Scan for the cell matching the given text and deliver its (x, y) coordinate at center. 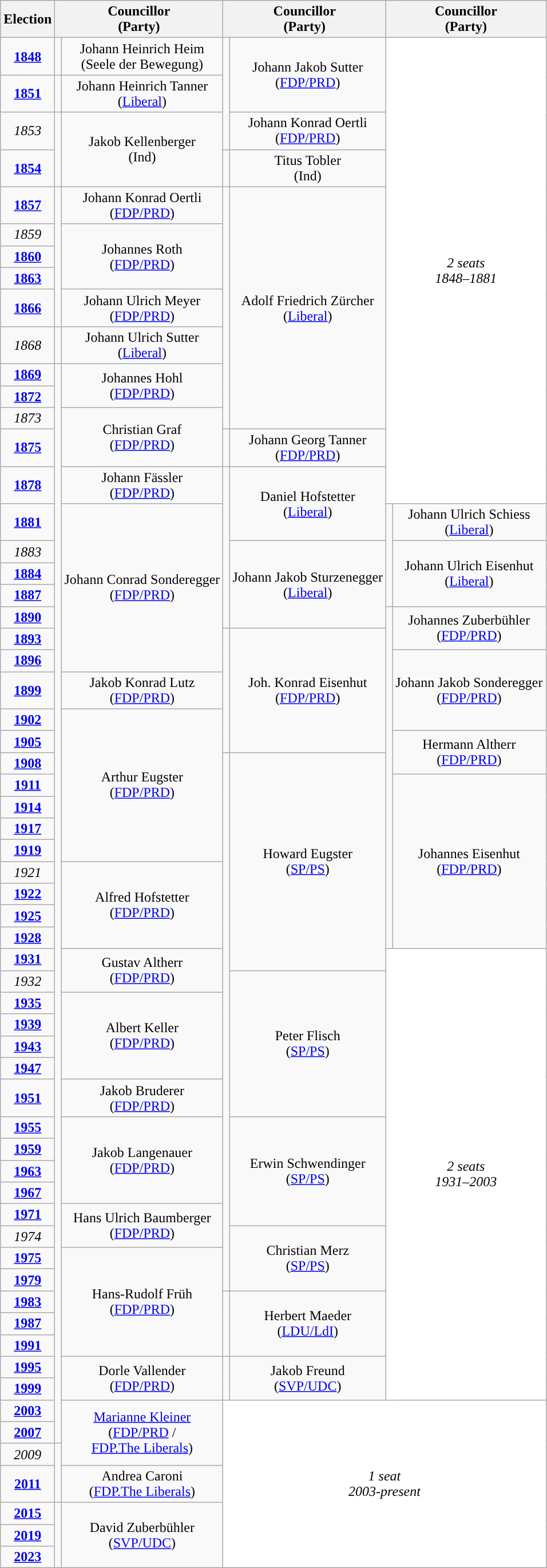
2 seats1848–1881 (466, 271)
Election (27, 19)
Hans Ulrich Baumberger(FDP/PRD) (142, 1226)
1854 (27, 168)
Adolf Friedrich Zürcher(Liberal) (308, 308)
1899 (27, 690)
1925 (27, 916)
Johann Jakob Sutter(FDP/PRD) (308, 75)
Johann Conrad Sonderegger(FDP/PRD) (142, 587)
2011 (27, 1484)
1859 (27, 235)
1939 (27, 1025)
1932 (27, 981)
Johann Heinrich Heim(Seele der Bewegung) (142, 56)
2023 (27, 1557)
1869 (27, 374)
David Zuberbühler(SVP/UDC) (142, 1535)
1979 (27, 1280)
Johann Heinrich Tanner(Liberal) (142, 94)
1857 (27, 205)
Johann Jakob Sturzenegger(Liberal) (308, 584)
1931 (27, 959)
1848 (27, 56)
Johann Ulrich Meyer(FDP/PRD) (142, 308)
1975 (27, 1258)
1890 (27, 617)
1853 (27, 131)
Johann Fässler(FDP/PRD) (142, 485)
Hans-Rudolf Früh(FDP/PRD) (142, 1302)
Johann Ulrich Sutter(Liberal) (142, 345)
1963 (27, 1171)
Johannes Eisenhut(FDP/PRD) (469, 861)
Joh. Konrad Eisenhut(FDP/PRD) (308, 690)
1878 (27, 485)
1860 (27, 256)
Christian Merz(SP/PS) (308, 1258)
1851 (27, 94)
1951 (27, 1098)
Andrea Caroni(FDP.The Liberals) (142, 1484)
Johannes Hohl(FDP/PRD) (142, 385)
1887 (27, 595)
1921 (27, 872)
2019 (27, 1535)
1914 (27, 807)
Johann Jakob Sonderegger(FDP/PRD) (469, 690)
Jakob Bruderer(FDP/PRD) (142, 1098)
1974 (27, 1237)
1967 (27, 1193)
1873 (27, 418)
2 seats1931–2003 (466, 1174)
1947 (27, 1068)
1883 (27, 552)
1935 (27, 1003)
Peter Flisch(SP/PS) (308, 1043)
1917 (27, 829)
Howard Eugster(SP/PS) (308, 861)
2009 (27, 1454)
Johann Georg Tanner(FDP/PRD) (308, 448)
1983 (27, 1302)
1868 (27, 345)
Jakob Langenauer(FDP/PRD) (142, 1160)
Christian Graf(FDP/PRD) (142, 437)
1905 (27, 741)
Titus Tobler(Ind) (308, 168)
Johannes Zuberbühler(FDP/PRD) (469, 628)
Albert Keller(FDP/PRD) (142, 1036)
Jakob Konrad Lutz(FDP/PRD) (142, 690)
1902 (27, 720)
Johann Ulrich Schiess(Liberal) (469, 522)
1943 (27, 1046)
1875 (27, 448)
1 seat2003-present (385, 1484)
Jakob Freund(SVP/UDC) (308, 1378)
2003 (27, 1411)
1884 (27, 574)
Johann Ulrich Eisenhut(Liberal) (469, 574)
1991 (27, 1345)
1911 (27, 785)
1928 (27, 938)
Erwin Schwendinger(SP/PS) (308, 1171)
Herbert Maeder(LDU/LdI) (308, 1324)
1866 (27, 308)
Jakob Kellenberger(Ind) (142, 149)
1999 (27, 1389)
Johannes Roth(FDP/PRD) (142, 256)
1995 (27, 1367)
Dorle Vallender(FDP/PRD) (142, 1378)
1908 (27, 763)
1872 (27, 397)
1881 (27, 522)
1893 (27, 639)
1959 (27, 1149)
Marianne Kleiner(FDP/PRD /FDP.The Liberals) (142, 1432)
1922 (27, 894)
Hermann Altherr(FDP/PRD) (469, 752)
1863 (27, 278)
Gustav Altherr(FDP/PRD) (142, 970)
1919 (27, 851)
1987 (27, 1324)
Arthur Eugster(FDP/PRD) (142, 785)
2015 (27, 1513)
1896 (27, 661)
2007 (27, 1432)
Daniel Hofstetter(Liberal) (308, 504)
1971 (27, 1215)
1955 (27, 1127)
Alfred Hofstetter(FDP/PRD) (142, 905)
